Determine the (X, Y) coordinate at the center of the cell enclosing the given text.  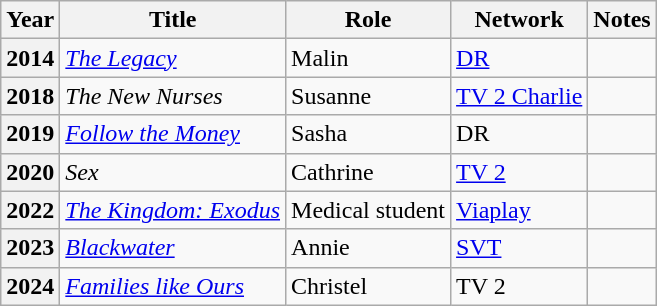
Sex (173, 172)
Year (30, 20)
Malin (368, 58)
Annie (368, 248)
2018 (30, 96)
Cathrine (368, 172)
Role (368, 20)
Christel (368, 286)
Title (173, 20)
Viaplay (520, 210)
Network (520, 20)
2014 (30, 58)
The Legacy (173, 58)
Blackwater (173, 248)
2020 (30, 172)
2023 (30, 248)
The Kingdom: Exodus (173, 210)
Families like Ours (173, 286)
2024 (30, 286)
Follow the Money (173, 134)
Medical student (368, 210)
The New Nurses (173, 96)
SVT (520, 248)
2019 (30, 134)
Susanne (368, 96)
Sasha (368, 134)
2022 (30, 210)
Notes (622, 20)
TV 2 Charlie (520, 96)
